Provide the [x, y] coordinate of the cell's center where the given text is located.  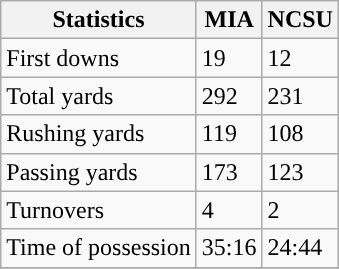
231 [300, 96]
123 [300, 172]
Total yards [99, 96]
119 [229, 134]
MIA [229, 20]
Turnovers [99, 210]
Rushing yards [99, 134]
108 [300, 134]
173 [229, 172]
292 [229, 96]
24:44 [300, 248]
First downs [99, 58]
Statistics [99, 20]
12 [300, 58]
NCSU [300, 20]
35:16 [229, 248]
19 [229, 58]
4 [229, 210]
Time of possession [99, 248]
Passing yards [99, 172]
2 [300, 210]
